Identify which cell holds the provided text, then report its (X, Y) central coordinate. 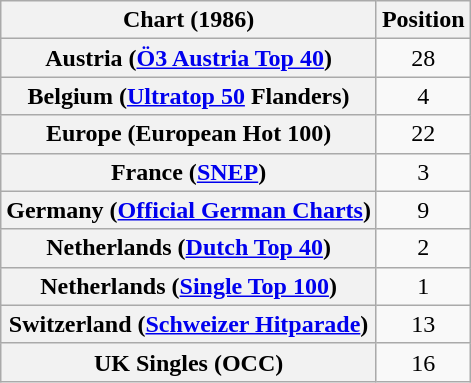
2 (423, 248)
1 (423, 286)
16 (423, 362)
3 (423, 172)
Chart (1986) (189, 20)
Switzerland (Schweizer Hitparade) (189, 324)
28 (423, 58)
Netherlands (Dutch Top 40) (189, 248)
22 (423, 134)
4 (423, 96)
Germany (Official German Charts) (189, 210)
Belgium (Ultratop 50 Flanders) (189, 96)
Europe (European Hot 100) (189, 134)
France (SNEP) (189, 172)
13 (423, 324)
UK Singles (OCC) (189, 362)
9 (423, 210)
Austria (Ö3 Austria Top 40) (189, 58)
Position (423, 20)
Netherlands (Single Top 100) (189, 286)
